Output the [X, Y] coordinate of the center of the cell containing the given text.  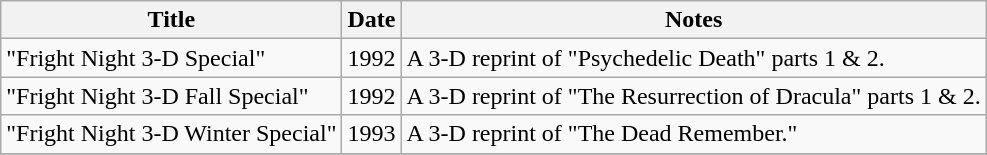
Title [172, 20]
Date [372, 20]
"Fright Night 3-D Winter Special" [172, 134]
"Fright Night 3-D Fall Special" [172, 96]
1993 [372, 134]
A 3-D reprint of "The Dead Remember." [694, 134]
"Fright Night 3-D Special" [172, 58]
A 3-D reprint of "The Resurrection of Dracula" parts 1 & 2. [694, 96]
A 3-D reprint of "Psychedelic Death" parts 1 & 2. [694, 58]
Notes [694, 20]
